Provide the (X, Y) coordinate of the cell's center where the given text is located.  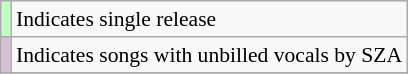
Indicates songs with unbilled vocals by SZA (209, 55)
Indicates single release (209, 19)
